Extract the (x, y) coordinate from the center of the cell holding the provided text.  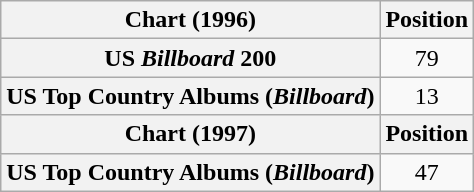
Chart (1997) (190, 134)
Chart (1996) (190, 20)
US Billboard 200 (190, 58)
79 (427, 58)
13 (427, 96)
47 (427, 172)
